For the text-containing cell, return its midpoint in (x, y) coordinate format. 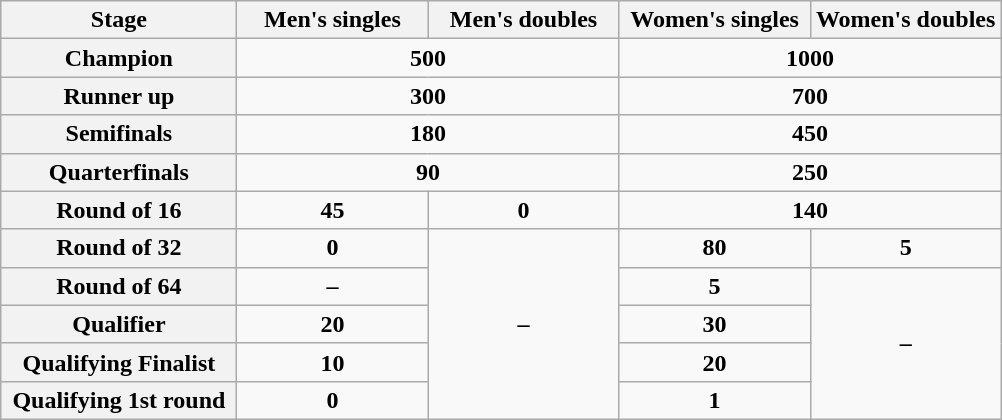
Women's singles (714, 20)
10 (332, 362)
Women's doubles (906, 20)
700 (810, 96)
Quarterfinals (119, 172)
30 (714, 324)
140 (810, 210)
90 (428, 172)
45 (332, 210)
Men's singles (332, 20)
Men's doubles (524, 20)
80 (714, 248)
500 (428, 58)
Round of 64 (119, 286)
250 (810, 172)
Runner up (119, 96)
Champion (119, 58)
180 (428, 134)
Qualifier (119, 324)
Stage (119, 20)
Round of 32 (119, 248)
Qualifying Finalist (119, 362)
Round of 16 (119, 210)
300 (428, 96)
450 (810, 134)
Semifinals (119, 134)
1 (714, 400)
Qualifying 1st round (119, 400)
1000 (810, 58)
